Return the [x, y] coordinate for the center point of the cell that contains the specified text.  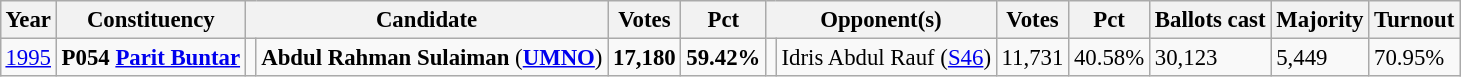
30,123 [1210, 57]
Candidate [426, 20]
Idris Abdul Rauf (S46) [886, 57]
Year [28, 20]
59.42% [724, 57]
1995 [28, 57]
11,731 [1032, 57]
Majority [1320, 20]
Abdul Rahman Sulaiman (UMNO) [432, 57]
Ballots cast [1210, 20]
P054 Parit Buntar [150, 57]
70.95% [1414, 57]
40.58% [1110, 57]
Turnout [1414, 20]
Opponent(s) [882, 20]
Constituency [150, 20]
17,180 [644, 57]
5,449 [1320, 57]
